Find where the given text appears and provide that cell's center as [X, Y] coordinate. 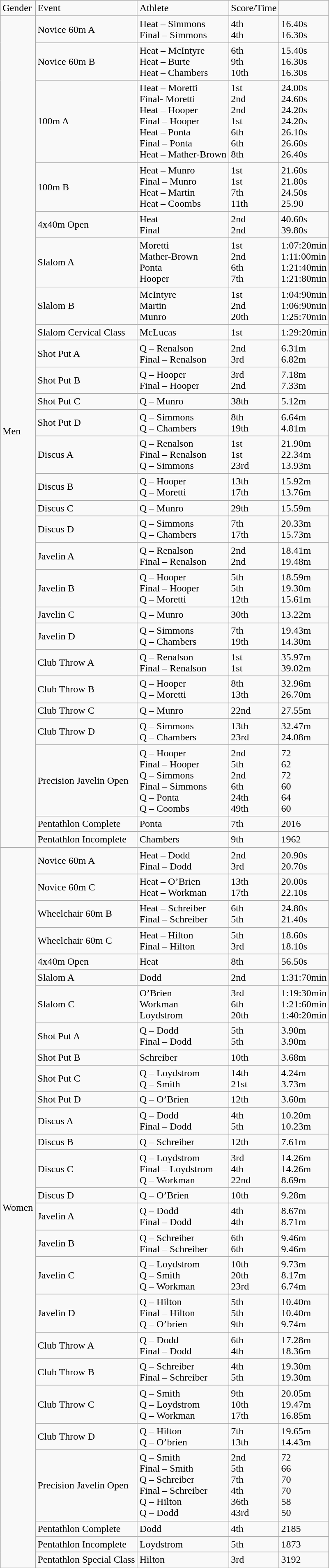
20.90s20.70s [304, 860]
3.90m3.90m [304, 1036]
Q – HooperFinal – Hooper [183, 380]
3rd6th20th [254, 1004]
1:19:30min1:21:60min1:40:20min [304, 1004]
1st2nd6th7th [254, 262]
Wheelchair 60m B [86, 914]
17.28m18.36m [304, 1345]
13.22m [304, 615]
21.60s21.80s24.50s25.90 [304, 187]
2nd5th7th4th36th43rd [254, 1486]
Novice 60m C [86, 888]
O’BrienWorkmanLoydstrom [183, 1004]
2nd5th2nd6th24th49th [254, 780]
8.67m8.71m [304, 1217]
18.60s18.10s [304, 941]
24.80s21.40s [304, 914]
1:31:70min [304, 977]
Heat – O’BrienHeat – Workman [183, 888]
3192 [304, 1560]
Ponta [183, 824]
Schreiber [183, 1057]
15.59m [304, 508]
18.41m19.48m [304, 556]
2016 [304, 824]
32.47m24.08m [304, 732]
2nd [254, 977]
7.18m7.33m [304, 380]
1962 [304, 839]
Heat – MorettiFinal- MorettiHeat – HooperFinal – HooperHeat – PontaFinal – PontaHeat – Mather-Brown [183, 121]
3.68m [304, 1057]
35.97m39.02m [304, 663]
Q – RenalsonFinal – RenalsonQ – Simmons [183, 455]
Q – Schreiber [183, 1142]
5th5th12th [254, 588]
8th [254, 962]
Women [18, 1207]
1st1st7th11th [254, 187]
Q – LoydstromQ – Smith [183, 1079]
McIntyreMartinMunro [183, 306]
7.61m [304, 1142]
Q – HooperFinal – HooperQ – Moretti [183, 588]
1873 [304, 1544]
Heat – SchreiberFinal – Schreiber [183, 914]
1st2nd2nd1st6th6th8th [254, 121]
3.60m [304, 1100]
3rd4th22nd [254, 1169]
Event [86, 8]
1st [254, 332]
Novice 60m B [86, 62]
Heat – DoddFinal – Dodd [183, 860]
Score/Time [254, 8]
3rd [254, 1560]
6th5th [254, 914]
15.40s16.30s16.30s [304, 62]
15.92m13.76m [304, 487]
13th23rd [254, 732]
Heat – McIntyreHeat – BurteHeat – Chambers [183, 62]
Gender [18, 8]
9th10th17th [254, 1404]
10.20m10.23m [304, 1121]
5.12m [304, 401]
30th [254, 615]
Loydstrom [183, 1544]
5th5th [254, 1036]
1:07:20min1:11:00min1:21:40min1:21:80min [304, 262]
1st1st [254, 663]
29th [254, 508]
1:04:90min1:06:90min1:25:70min [304, 306]
9.28m [304, 1195]
7th19th [254, 636]
Heat [183, 962]
14th21st [254, 1079]
6th9th10th [254, 62]
9.73m8.17m6.74m [304, 1276]
MorettiMather-BrownPontaHooper [183, 262]
6th4th [254, 1345]
Q – SmithFinal – SmithQ – SchreiberFinal – SchreiberQ – HiltonQ – Dodd [183, 1486]
1st2nd20th [254, 306]
Pentathlon Special Class [86, 1560]
Q – HiltonFinal – HiltonQ – O’brien [183, 1313]
Q – LoydstromQ – SmithQ – Workman [183, 1276]
56.50s [304, 962]
2185 [304, 1529]
20.33m15.73m [304, 529]
100m A [86, 121]
Men [18, 431]
HeatFinal [183, 225]
22nd [254, 710]
7th17th [254, 529]
Slalom C [86, 1004]
McLucas [183, 332]
726272606460 [304, 780]
4.24m3.73m [304, 1079]
20.00s22.10s [304, 888]
6.64m4.81m [304, 422]
38th [254, 401]
24.00s24.60s24.20s24.20s26.10s26.60s26.40s [304, 121]
18.59m19.30m15.61m [304, 588]
9th [254, 839]
Wheelchair 60m C [86, 941]
7th [254, 824]
Q – HooperFinal – HooperQ – SimmonsFinal – SimmonsQ – PontaQ – Coombs [183, 780]
5th5th9th [254, 1313]
6th6th [254, 1243]
19.43m14.30m [304, 636]
Heat – HiltonFinal – Hilton [183, 941]
7th13th [254, 1436]
32.96m26.70m [304, 689]
10.40m10.40m9.74m [304, 1313]
5th3rd [254, 941]
Q – SmithQ – LoydstromQ – Workman [183, 1404]
40.60s39.80s [304, 225]
Q – LoydstromFinal – LoydstromQ – Workman [183, 1169]
3rd2nd [254, 380]
Heat – SimmonsFinal – Simmons [183, 30]
16.40s16.30s [304, 30]
Heat – MunroFinal – MunroHeat – MartinHeat – Coombs [183, 187]
Chambers [183, 839]
1st1st23rd [254, 455]
14.26m14.26m8.69m [304, 1169]
6.31m6.82m [304, 354]
8th19th [254, 422]
21.90m22.34m13.93m [304, 455]
4th [254, 1529]
1:29:20min [304, 332]
Athlete [183, 8]
726670705850 [304, 1486]
10th20th23rd [254, 1276]
5th [254, 1544]
19.30m19.30m [304, 1372]
Hilton [183, 1560]
9.46m9.46m [304, 1243]
8th13th [254, 689]
Slalom Cervical Class [86, 332]
Slalom B [86, 306]
27.55m [304, 710]
Q – HiltonQ – O’brien [183, 1436]
20.05m19.47m16.85m [304, 1404]
19.65m14.43m [304, 1436]
100m B [86, 187]
